Pinpoint the cell where the given text exists, returning its [x, y] midpoint coordinate. 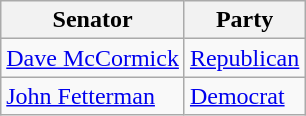
Dave McCormick [93, 58]
Senator [93, 20]
Party [244, 20]
Republican [244, 58]
Democrat [244, 96]
John Fetterman [93, 96]
